Return the (X, Y) coordinate for the center point of the cell that contains the specified text.  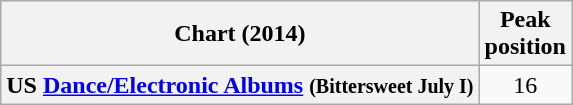
16 (525, 85)
Chart (2014) (240, 34)
US Dance/Electronic Albums (Bittersweet July I) (240, 85)
Peakposition (525, 34)
